Identify which cell holds the provided text, then report its (x, y) central coordinate. 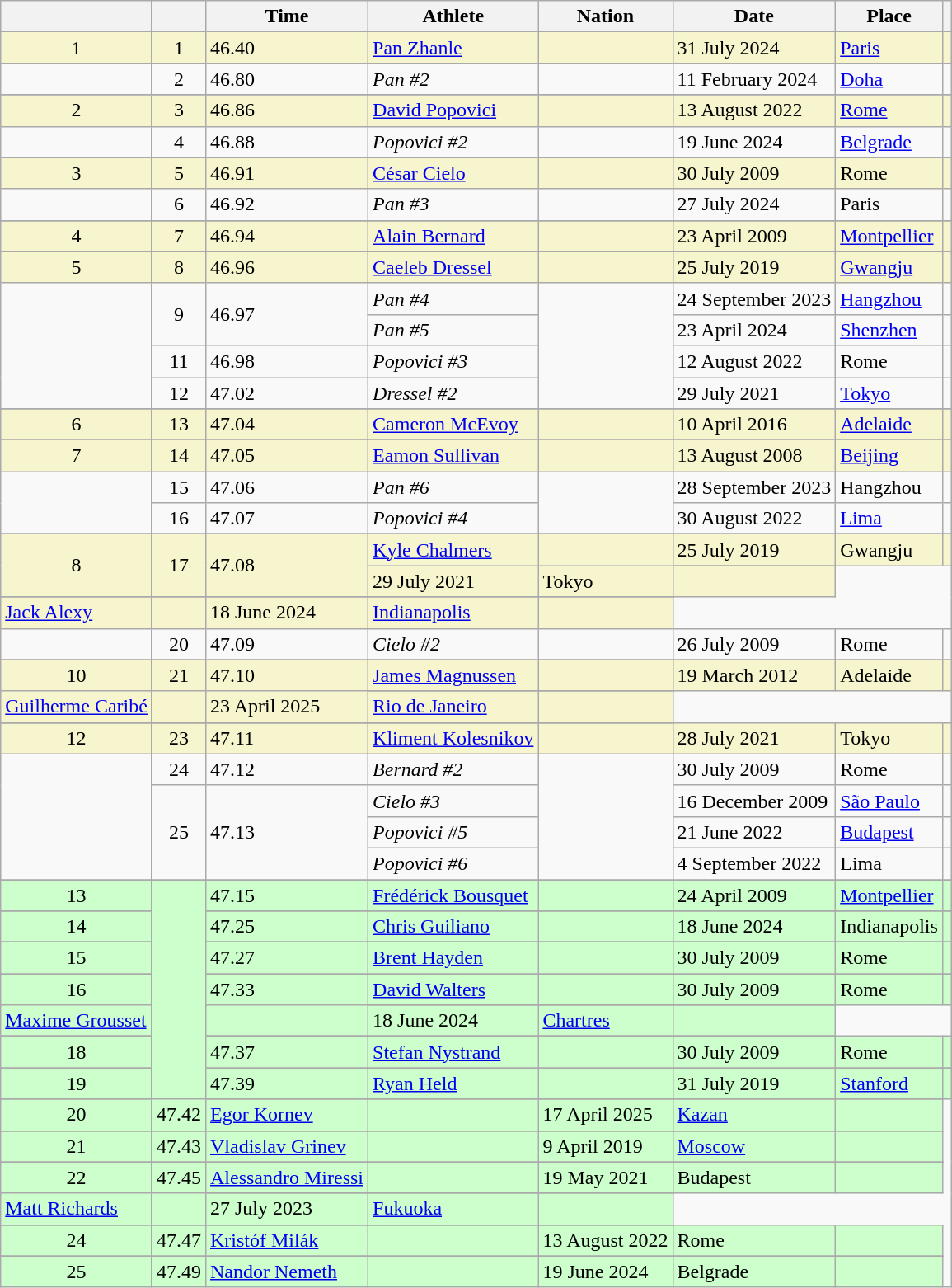
Bernard #2 (453, 769)
Chris Guiliano (453, 927)
47.11 (287, 738)
10 (77, 675)
Pan #6 (453, 487)
São Paulo (889, 801)
Athlete (453, 16)
46.94 (287, 236)
Popovici #2 (453, 142)
47.06 (287, 487)
9 (178, 314)
Ryan Held (453, 1084)
47.13 (287, 832)
Pan #2 (453, 79)
David Walters (453, 990)
Moscow (754, 1146)
46.97 (287, 314)
47.07 (287, 519)
46.80 (287, 79)
Beijing (889, 456)
28 September 2023 (754, 487)
47.10 (287, 675)
47.02 (287, 393)
47.47 (178, 1240)
24 April 2009 (754, 895)
18 (77, 1052)
47.37 (287, 1052)
47.42 (178, 1115)
Frédérick Bousquet (453, 895)
47.49 (178, 1272)
Doha (889, 79)
Popovici #5 (453, 832)
19 (77, 1084)
Alessandro Miressi (287, 1178)
47.45 (178, 1178)
Vladislav Grinev (287, 1146)
Cielo #3 (453, 801)
Pan #4 (453, 298)
4 September 2022 (754, 863)
16 December 2009 (754, 801)
27 July 2023 (287, 1209)
23 (178, 738)
46.98 (287, 361)
47.27 (287, 958)
47.09 (287, 644)
17 (178, 566)
47.39 (287, 1084)
David Popovici (453, 110)
Place (889, 16)
Nandor Nemeth (287, 1272)
47.25 (287, 927)
47.15 (287, 895)
Time (287, 16)
Pan #5 (453, 330)
23 April 2025 (287, 707)
23 April 2009 (754, 236)
30 August 2022 (754, 519)
46.88 (287, 142)
28 July 2021 (754, 738)
Kazan (754, 1115)
Popovici #3 (453, 361)
10 April 2016 (754, 425)
27 July 2024 (754, 204)
Alain Bernard (453, 236)
11 February 2024 (754, 79)
Nation (605, 16)
31 July 2019 (754, 1084)
James Magnussen (453, 675)
13 August 2008 (754, 456)
Dressel #2 (453, 393)
Pan Zhanle (453, 48)
22 (77, 1178)
24 September 2023 (754, 298)
Popovici #4 (453, 519)
Caeleb Dressel (453, 267)
47.43 (178, 1146)
Fukuoka (453, 1209)
César Cielo (453, 173)
26 July 2009 (754, 644)
Matt Richards (77, 1209)
11 (178, 361)
19 March 2012 (754, 675)
Stanford (889, 1084)
Guilherme Caribé (77, 707)
46.40 (287, 48)
47.05 (287, 456)
31 July 2024 (754, 48)
Pan #3 (453, 204)
46.92 (287, 204)
Kristóf Milák (287, 1240)
46.91 (287, 173)
47.33 (287, 990)
19 May 2021 (605, 1178)
23 April 2024 (754, 330)
Brent Hayden (453, 958)
Kyle Chalmers (453, 550)
Maxime Grousset (77, 1021)
21 June 2022 (754, 832)
Shenzhen (889, 330)
Egor Kornev (287, 1115)
Eamon Sullivan (453, 456)
47.04 (287, 425)
Jack Alexy (77, 613)
9 April 2019 (605, 1146)
46.86 (287, 110)
12 August 2022 (754, 361)
47.08 (287, 566)
46.96 (287, 267)
Cielo #2 (453, 644)
Cameron McEvoy (453, 425)
Kliment Kolesnikov (453, 738)
47.12 (287, 769)
Rio de Janeiro (453, 707)
Date (754, 16)
Chartres (605, 1021)
17 April 2025 (605, 1115)
Popovici #6 (453, 863)
Stefan Nystrand (453, 1052)
